Determine the [x, y] coordinate at the center of the cell enclosing the given text.  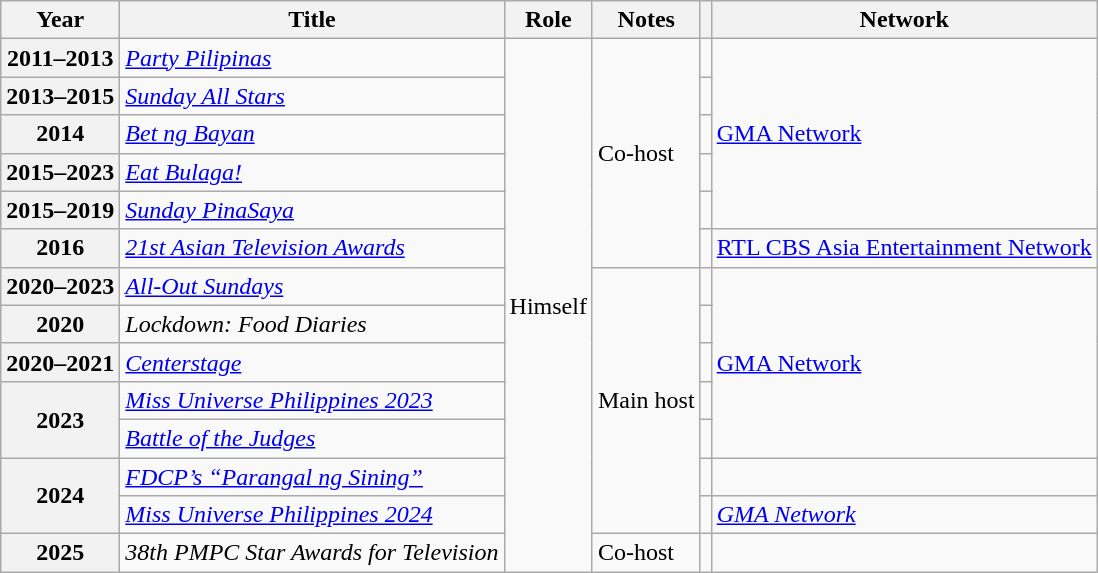
RTL CBS Asia Entertainment Network [904, 248]
Centerstage [312, 362]
Eat Bulaga! [312, 172]
Sunday PinaSaya [312, 210]
2016 [60, 248]
Title [312, 20]
Battle of the Judges [312, 438]
21st Asian Television Awards [312, 248]
FDCP’s “Parangal ng Sining” [312, 477]
2013–2015 [60, 96]
Year [60, 20]
2014 [60, 134]
Notes [646, 20]
2020–2021 [60, 362]
2025 [60, 553]
2020 [60, 324]
2023 [60, 419]
Role [548, 20]
Sunday All Stars [312, 96]
Bet ng Bayan [312, 134]
2015–2019 [60, 210]
Network [904, 20]
2015–2023 [60, 172]
Main host [646, 400]
All-Out Sundays [312, 286]
Party Pilipinas [312, 58]
2011–2013 [60, 58]
38th PMPC Star Awards for Television [312, 553]
Miss Universe Philippines 2024 [312, 515]
Himself [548, 306]
Miss Universe Philippines 2023 [312, 400]
2020–2023 [60, 286]
2024 [60, 496]
Lockdown: Food Diaries [312, 324]
